Determine the (X, Y) coordinate at the center of the cell enclosing the given text.  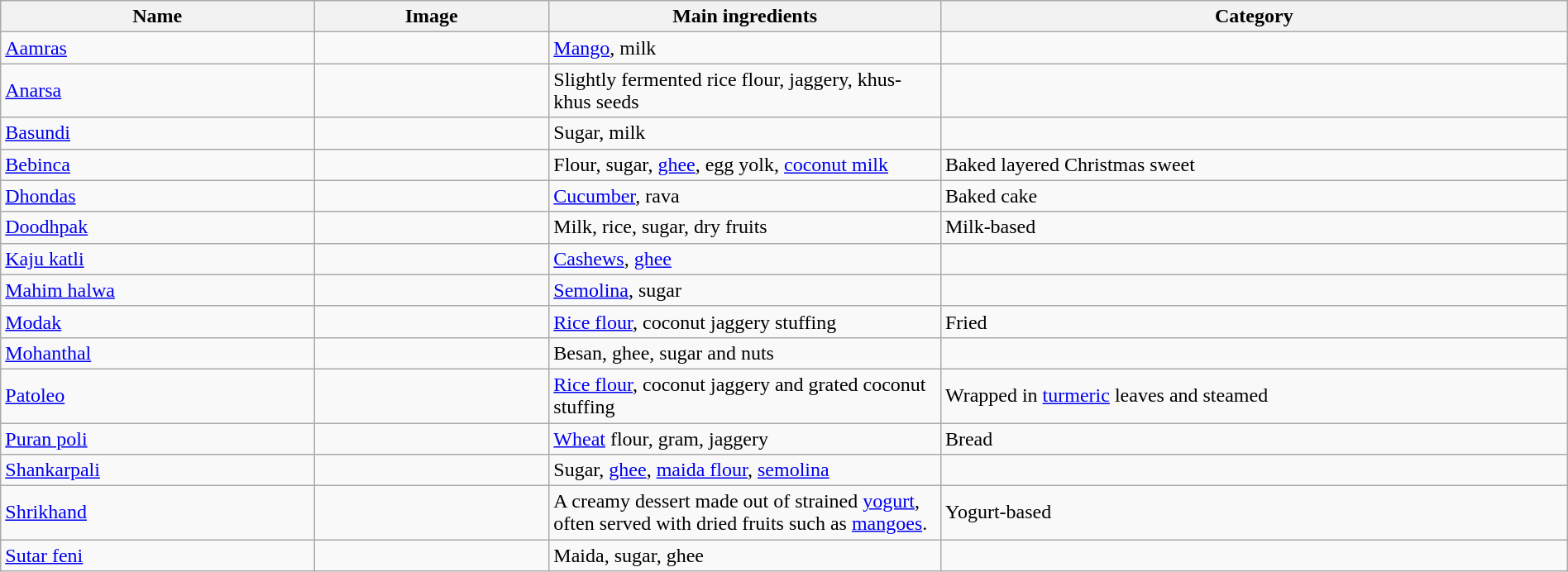
Wheat flour, gram, jaggery (745, 439)
Aamras (157, 48)
Name (157, 17)
Slightly fermented rice flour, jaggery, khus-khus seeds (745, 91)
Anarsa (157, 91)
Basundi (157, 133)
Cucumber, rava (745, 196)
Milk-based (1254, 227)
Rice flour, coconut jaggery and grated coconut stuffing (745, 395)
Main ingredients (745, 17)
Sugar, milk (745, 133)
Puran poli (157, 439)
Rice flour, coconut jaggery stuffing (745, 322)
Sutar feni (157, 555)
Besan, ghee, sugar and nuts (745, 353)
Kaju katli (157, 259)
Wrapped in turmeric leaves and steamed (1254, 395)
Patoleo (157, 395)
Yogurt-based (1254, 512)
Baked layered Christmas sweet (1254, 164)
Milk, rice, sugar, dry fruits (745, 227)
Shankarpali (157, 470)
Semolina, sugar (745, 290)
Baked cake (1254, 196)
Dhondas (157, 196)
Mohanthal (157, 353)
Cashews, ghee (745, 259)
Sugar, ghee, maida flour, semolina (745, 470)
Image (432, 17)
Modak (157, 322)
Doodhpak (157, 227)
Fried (1254, 322)
Category (1254, 17)
Flour, sugar, ghee, egg yolk, coconut milk (745, 164)
Mango, milk (745, 48)
Shrikhand (157, 512)
A creamy dessert made out of strained yogurt, often served with dried fruits such as mangoes. (745, 512)
Maida, sugar, ghee (745, 555)
Bebinca (157, 164)
Bread (1254, 439)
Mahim halwa (157, 290)
